Return (X, Y) of the center of cell containing provided text 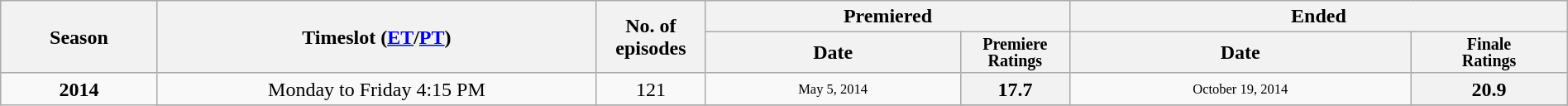
Season (79, 37)
May 5, 2014 (833, 89)
17.7 (1016, 89)
Premiered (887, 17)
PremiereRatings (1016, 53)
20.9 (1489, 89)
Ended (1319, 17)
Timeslot (ET/PT) (376, 37)
2014 (79, 89)
121 (652, 89)
No. ofepisodes (652, 37)
October 19, 2014 (1241, 89)
FinaleRatings (1489, 53)
Monday to Friday 4:15 PM (376, 89)
